Find where the given text appears and provide that cell's center as [x, y] coordinate. 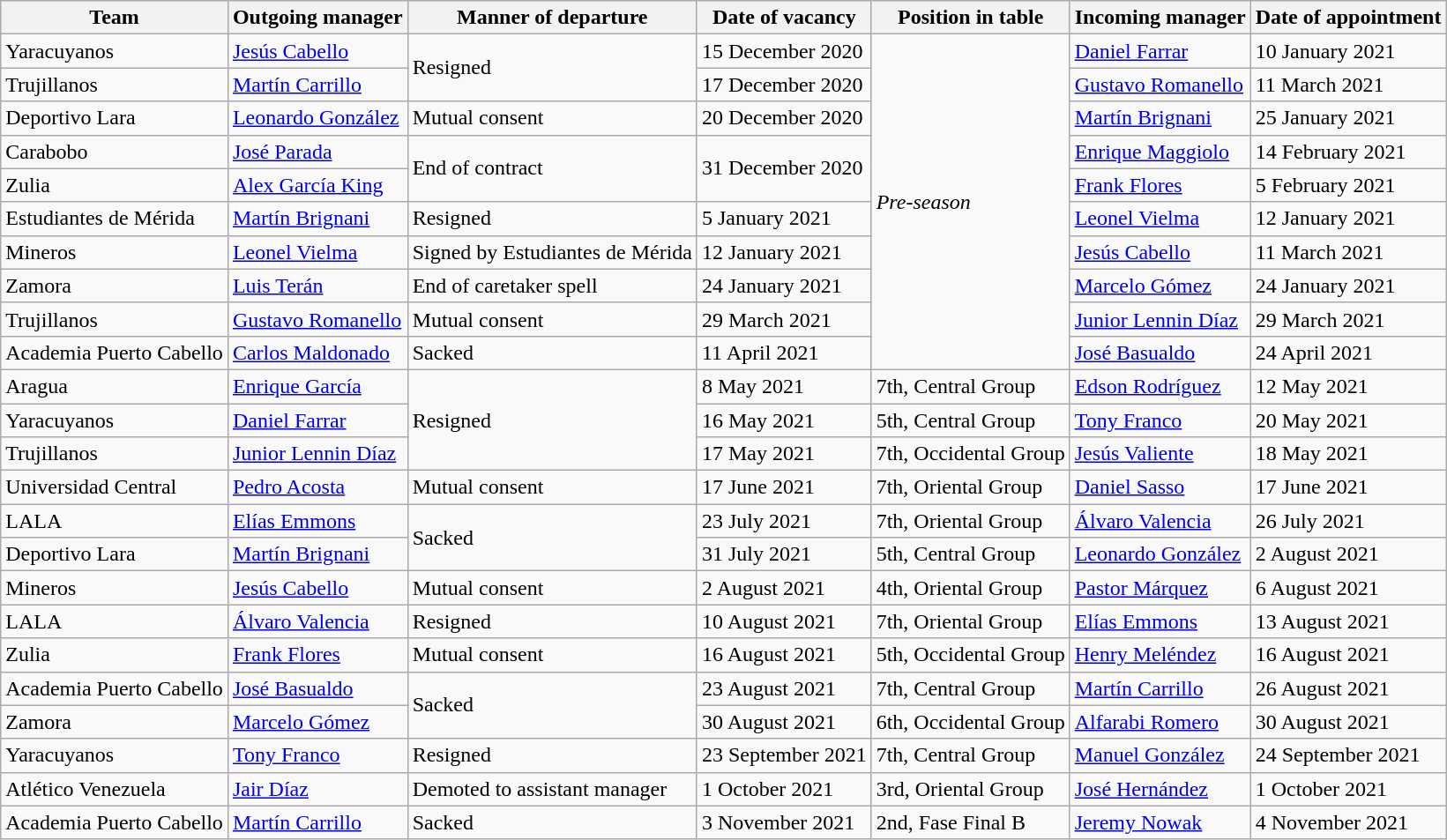
10 January 2021 [1348, 51]
Team [115, 18]
12 May 2021 [1348, 386]
5 February 2021 [1348, 185]
Henry Meléndez [1160, 655]
Manuel González [1160, 755]
Alex García King [317, 185]
16 May 2021 [784, 420]
Enrique Maggiolo [1160, 152]
Pedro Acosta [317, 487]
24 April 2021 [1348, 353]
17 December 2020 [784, 85]
25 January 2021 [1348, 118]
2nd, Fase Final B [970, 822]
14 February 2021 [1348, 152]
End of contract [552, 168]
End of caretaker spell [552, 286]
Alfarabi Romero [1160, 722]
José Parada [317, 152]
11 April 2021 [784, 353]
31 July 2021 [784, 554]
31 December 2020 [784, 168]
4 November 2021 [1348, 822]
17 May 2021 [784, 454]
Date of appointment [1348, 18]
Pre-season [970, 203]
Jesús Valiente [1160, 454]
Pastor Márquez [1160, 588]
6th, Occidental Group [970, 722]
13 August 2021 [1348, 621]
24 September 2021 [1348, 755]
3 November 2021 [784, 822]
Signed by Estudiantes de Mérida [552, 252]
Outgoing manager [317, 18]
5th, Occidental Group [970, 655]
5 January 2021 [784, 219]
Daniel Sasso [1160, 487]
26 August 2021 [1348, 688]
23 July 2021 [784, 521]
8 May 2021 [784, 386]
Manner of departure [552, 18]
6 August 2021 [1348, 588]
Carabobo [115, 152]
Atlético Venezuela [115, 789]
Jair Díaz [317, 789]
Demoted to assistant manager [552, 789]
10 August 2021 [784, 621]
Jeremy Nowak [1160, 822]
7th, Occidental Group [970, 454]
Aragua [115, 386]
Carlos Maldonado [317, 353]
26 July 2021 [1348, 521]
Universidad Central [115, 487]
Edson Rodríguez [1160, 386]
20 May 2021 [1348, 420]
Date of vacancy [784, 18]
Luis Terán [317, 286]
23 August 2021 [784, 688]
José Hernández [1160, 789]
Estudiantes de Mérida [115, 219]
Incoming manager [1160, 18]
15 December 2020 [784, 51]
23 September 2021 [784, 755]
Enrique García [317, 386]
20 December 2020 [784, 118]
3rd, Oriental Group [970, 789]
18 May 2021 [1348, 454]
4th, Oriental Group [970, 588]
Position in table [970, 18]
